Pinpoint the cell where the given text exists, returning its [X, Y] midpoint coordinate. 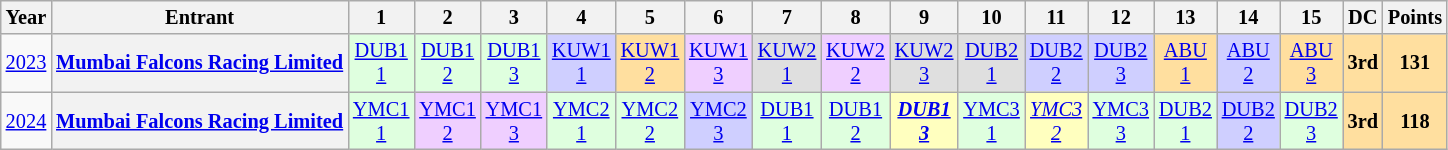
KUW12 [650, 63]
10 [991, 17]
KUW22 [856, 63]
YMC23 [718, 121]
YMC33 [1121, 121]
ABU2 [1248, 63]
YMC12 [447, 121]
YMC22 [650, 121]
KUW13 [718, 63]
131 [1415, 63]
118 [1415, 121]
15 [1312, 17]
9 [924, 17]
DC [1363, 17]
Points [1415, 17]
ABU1 [1186, 63]
2 [447, 17]
5 [650, 17]
2023 [26, 63]
8 [856, 17]
6 [718, 17]
YMC11 [381, 121]
11 [1056, 17]
7 [788, 17]
2024 [26, 121]
KUW11 [582, 63]
KUW21 [788, 63]
14 [1248, 17]
YMC21 [582, 121]
4 [582, 17]
12 [1121, 17]
YMC13 [514, 121]
3 [514, 17]
ABU3 [1312, 63]
1 [381, 17]
YMC31 [991, 121]
KUW23 [924, 63]
YMC32 [1056, 121]
Year [26, 17]
13 [1186, 17]
Entrant [200, 17]
